For the text-containing cell, return its midpoint in (X, Y) coordinate format. 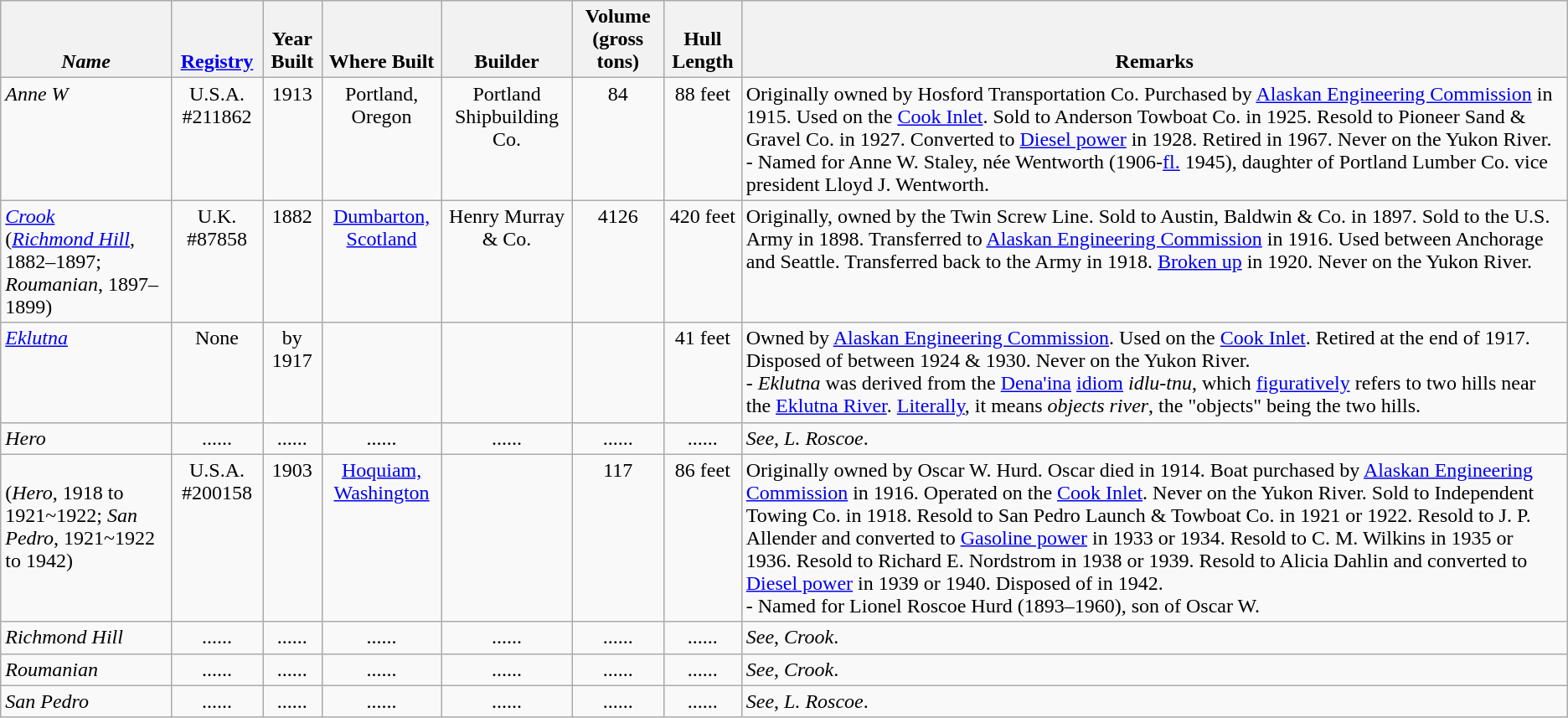
Builder (507, 39)
by 1917 (293, 372)
117 (618, 538)
Hero (86, 438)
1913 (293, 139)
Remarks (1154, 39)
(Hero, 1918 to 1921~1922; San Pedro, 1921~1922 to 1942) (86, 538)
1882 (293, 261)
U.S.A. #211862 (216, 139)
86 feet (702, 538)
88 feet (702, 139)
Where Built (382, 39)
1903 (293, 538)
U.K. #87858 (216, 261)
84 (618, 139)
Year Built (293, 39)
Eklutna (86, 372)
Hull Length (702, 39)
4126 (618, 261)
Hoquiam, Washington (382, 538)
Portland Shipbuilding Co. (507, 139)
Richmond Hill (86, 638)
Anne W (86, 139)
San Pedro (86, 701)
Portland, Oregon (382, 139)
Registry (216, 39)
U.S.A. #200158 (216, 538)
Name (86, 39)
Roumanian (86, 669)
None (216, 372)
420 feet (702, 261)
Dumbarton, Scotland (382, 261)
Crook(Richmond Hill, 1882–1897; Roumanian, 1897–1899) (86, 261)
Volume (gross tons) (618, 39)
Henry Murray & Co. (507, 261)
41 feet (702, 372)
